Detect which cell encompasses the target text, then output its [x, y] center coordinate. 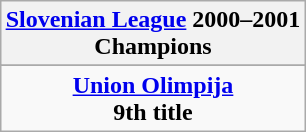
Slovenian League 2000–2001Champions [153, 34]
Union Olimpija9th title [153, 98]
